Detect which cell encompasses the target text, then output its (X, Y) center coordinate. 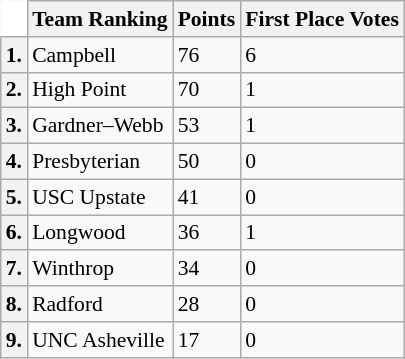
Gardner–Webb (100, 126)
Radford (100, 304)
17 (207, 340)
36 (207, 233)
Team Ranking (100, 19)
Winthrop (100, 269)
1. (14, 55)
76 (207, 55)
Presbyterian (100, 162)
53 (207, 126)
First Place Votes (322, 19)
6. (14, 233)
6 (322, 55)
3. (14, 126)
4. (14, 162)
Points (207, 19)
28 (207, 304)
Longwood (100, 233)
70 (207, 90)
9. (14, 340)
5. (14, 197)
USC Upstate (100, 197)
2. (14, 90)
50 (207, 162)
8. (14, 304)
7. (14, 269)
41 (207, 197)
34 (207, 269)
High Point (100, 90)
Campbell (100, 55)
UNC Asheville (100, 340)
